Capture the cell that displays the provided text and extract its [x, y] central coordinate. 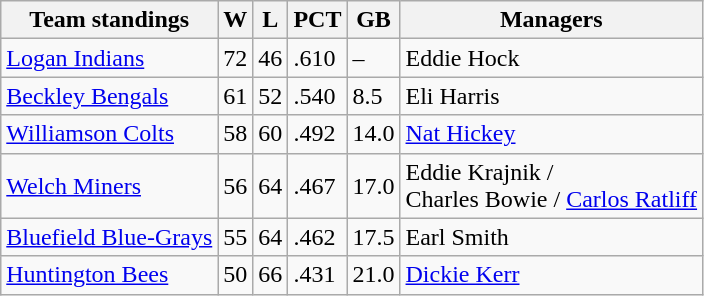
14.0 [374, 134]
17.0 [374, 186]
.610 [318, 58]
Williamson Colts [110, 134]
.462 [318, 237]
52 [270, 96]
.431 [318, 275]
GB [374, 20]
50 [236, 275]
21.0 [374, 275]
Beckley Bengals [110, 96]
– [374, 58]
Huntington Bees [110, 275]
.467 [318, 186]
Earl Smith [552, 237]
.540 [318, 96]
W [236, 20]
.492 [318, 134]
8.5 [374, 96]
58 [236, 134]
Logan Indians [110, 58]
Bluefield Blue-Grays [110, 237]
PCT [318, 20]
46 [270, 58]
Eli Harris [552, 96]
Eddie Krajnik / Charles Bowie / Carlos Ratliff [552, 186]
55 [236, 237]
66 [270, 275]
61 [236, 96]
Nat Hickey [552, 134]
60 [270, 134]
Welch Miners [110, 186]
56 [236, 186]
17.5 [374, 237]
72 [236, 58]
Eddie Hock [552, 58]
Managers [552, 20]
L [270, 20]
Team standings [110, 20]
Dickie Kerr [552, 275]
